Scan for the cell matching the given text and deliver its (x, y) coordinate at center. 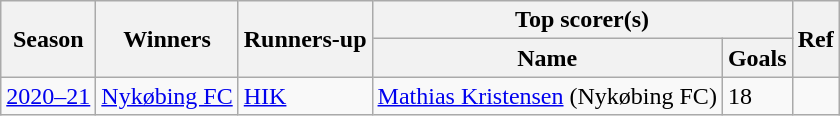
Ref (816, 39)
Top scorer(s) (582, 20)
HIK (305, 96)
Name (547, 58)
2020–21 (48, 96)
Winners (167, 39)
Goals (757, 58)
Mathias Kristensen (Nykøbing FC) (547, 96)
Season (48, 39)
18 (757, 96)
Nykøbing FC (167, 96)
Runners-up (305, 39)
